Detect which cell encompasses the target text, then output its (x, y) center coordinate. 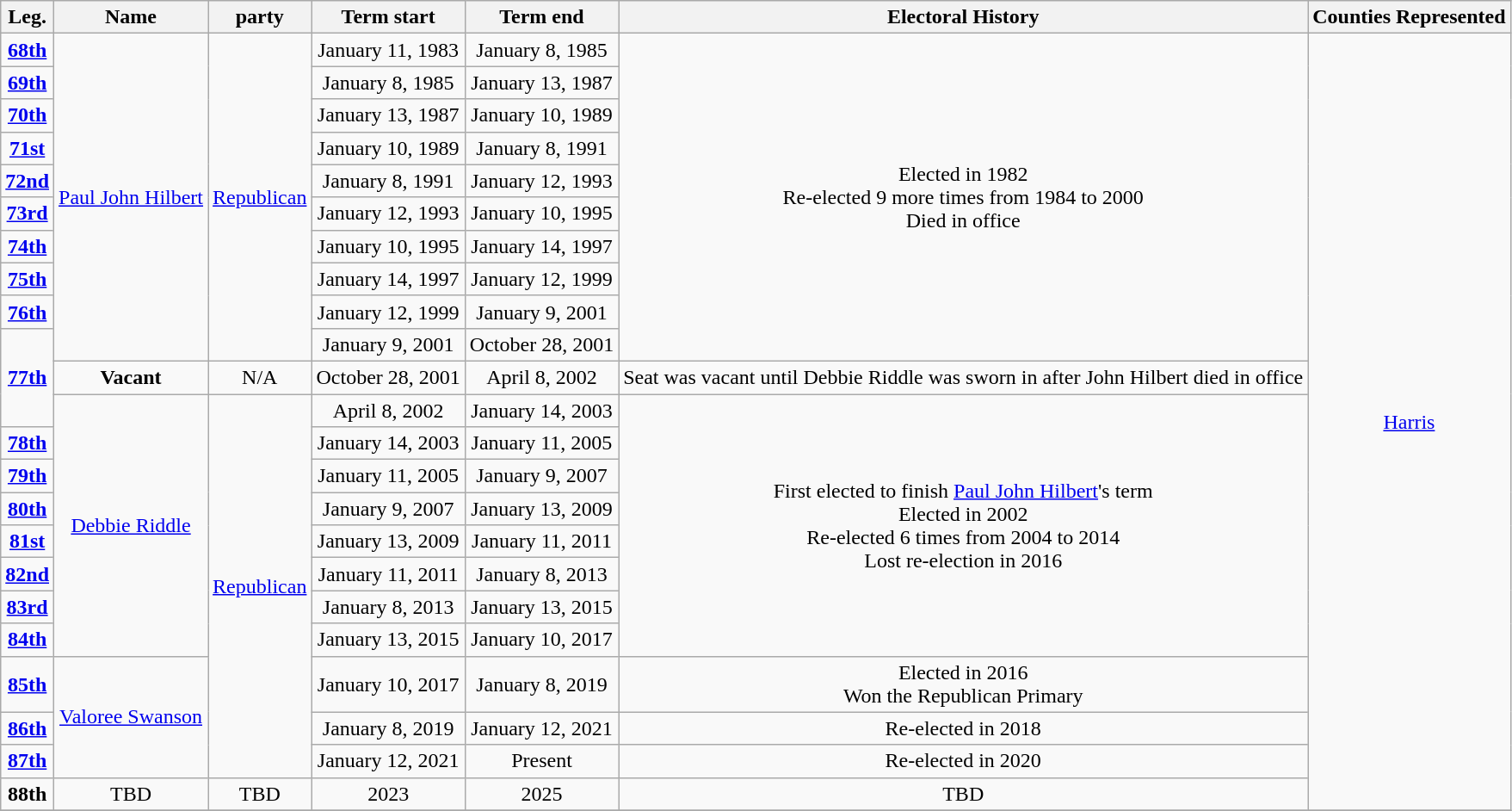
January 11, 1983 (388, 50)
88th (28, 794)
74th (28, 246)
N/A (260, 377)
Harris (1410, 422)
69th (28, 83)
Leg. (28, 17)
71st (28, 148)
First elected to finish Paul John Hilbert's termElected in 2002Re-elected 6 times from 2004 to 2014Lost re-election in 2016 (964, 525)
Elected in 1982Re-elected 9 more times from 1984 to 2000Died in office (964, 198)
85th (28, 684)
77th (28, 377)
Re-elected in 2018 (964, 728)
78th (28, 443)
Present (541, 761)
76th (28, 312)
70th (28, 115)
party (260, 17)
87th (28, 761)
79th (28, 476)
80th (28, 509)
Re-elected in 2020 (964, 761)
Elected in 2016Won the Republican Primary (964, 684)
Name (131, 17)
Vacant (131, 377)
82nd (28, 574)
Paul John Hilbert (131, 198)
Term end (541, 17)
Electoral History (964, 17)
73rd (28, 214)
Term start (388, 17)
2023 (388, 794)
83rd (28, 607)
84th (28, 640)
86th (28, 728)
Seat was vacant until Debbie Riddle was sworn in after John Hilbert died in office (964, 377)
81st (28, 542)
2025 (541, 794)
Valoree Swanson (131, 716)
72nd (28, 181)
75th (28, 279)
Counties Represented (1410, 17)
68th (28, 50)
Debbie Riddle (131, 525)
